Provide the (x, y) coordinate of the cell's center where the given text is located.  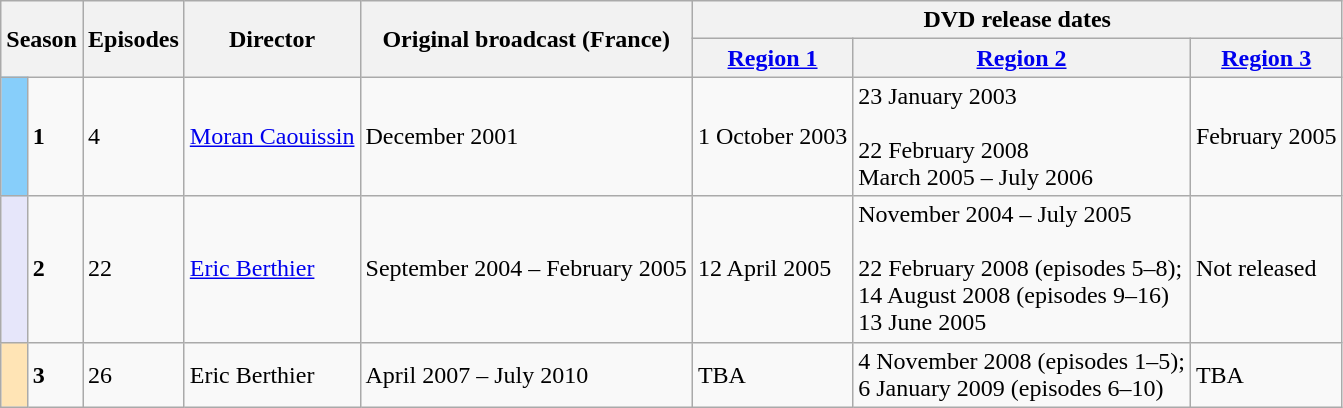
1 October 2003 (772, 136)
3 (54, 374)
12 April 2005 (772, 269)
April 2007 – July 2010 (526, 374)
Episodes (133, 39)
26 (133, 374)
Moran Caouissin (272, 136)
22 (133, 269)
Region 2 (1022, 58)
Director (272, 39)
Season (42, 39)
4 November 2008 (episodes 1–5);6 January 2009 (episodes 6–10) (1022, 374)
December 2001 (526, 136)
Not released (1266, 269)
DVD release dates (1017, 20)
February 2005 (1266, 136)
2 (54, 269)
23 January 2003 22 February 2008 March 2005 – July 2006 (1022, 136)
4 (133, 136)
1 (54, 136)
Original broadcast (France) (526, 39)
September 2004 – February 2005 (526, 269)
Region 3 (1266, 58)
Region 1 (772, 58)
November 2004 – July 2005 22 February 2008 (episodes 5–8);14 August 2008 (episodes 9–16) 13 June 2005 (1022, 269)
